Determine the [X, Y] coordinate at the center of the cell enclosing the given text.  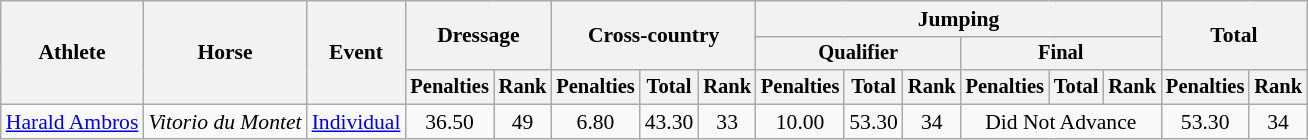
Final [1061, 54]
49 [523, 122]
Horse [224, 52]
Dressage [478, 36]
Event [356, 52]
43.30 [670, 122]
Jumping [958, 19]
36.50 [449, 122]
10.00 [800, 122]
Individual [356, 122]
Cross-country [654, 36]
6.80 [595, 122]
Qualifier [858, 54]
33 [727, 122]
Athlete [72, 52]
Harald Ambros [72, 122]
Did Not Advance [1061, 122]
Vitorio du Montet [224, 122]
